Extract the (x, y) coordinate from the center of the cell holding the provided text.  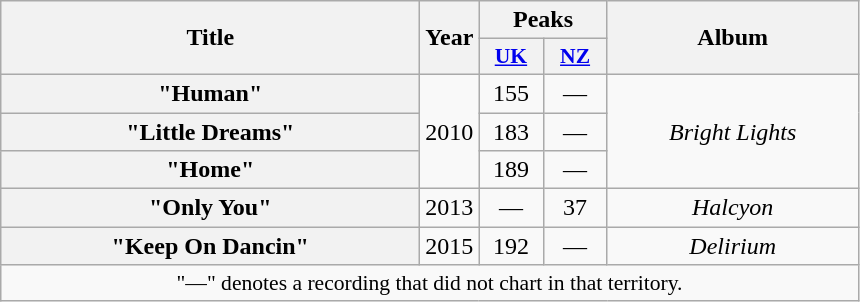
2010 (450, 131)
UK (511, 57)
NZ (575, 57)
2013 (450, 208)
2015 (450, 246)
Album (732, 38)
"—" denotes a recording that did not chart in that territory. (430, 283)
"Home" (210, 170)
"Human" (210, 93)
Halcyon (732, 208)
"Little Dreams" (210, 131)
155 (511, 93)
Title (210, 38)
Bright Lights (732, 131)
"Only You" (210, 208)
Year (450, 38)
192 (511, 246)
183 (511, 131)
Delirium (732, 246)
Peaks (543, 20)
"Keep On Dancin" (210, 246)
189 (511, 170)
37 (575, 208)
